Identify which cell holds the provided text, then report its [X, Y] central coordinate. 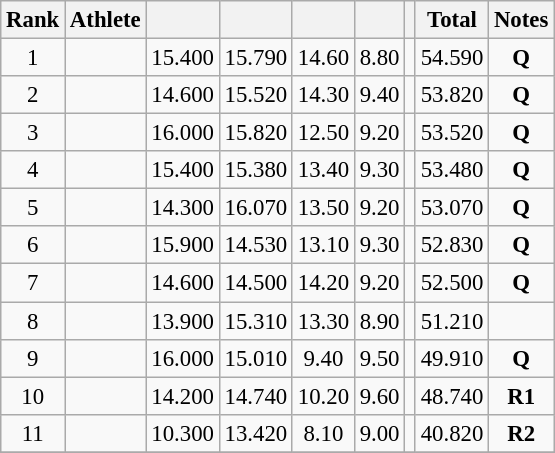
14.20 [323, 283]
48.740 [452, 396]
15.900 [182, 245]
16.070 [256, 208]
40.820 [452, 433]
14.300 [182, 208]
14.30 [323, 95]
53.480 [452, 170]
4 [33, 170]
14.500 [256, 283]
13.50 [323, 208]
53.520 [452, 133]
10.20 [323, 396]
14.530 [256, 245]
5 [33, 208]
6 [33, 245]
14.740 [256, 396]
2 [33, 95]
Rank [33, 20]
52.500 [452, 283]
49.910 [452, 358]
13.30 [323, 321]
1 [33, 58]
13.420 [256, 433]
8.80 [379, 58]
10.300 [182, 433]
9.50 [379, 358]
9 [33, 358]
13.40 [323, 170]
51.210 [452, 321]
8.90 [379, 321]
15.010 [256, 358]
15.790 [256, 58]
13.900 [182, 321]
53.070 [452, 208]
12.50 [323, 133]
7 [33, 283]
10 [33, 396]
15.310 [256, 321]
52.830 [452, 245]
R1 [522, 396]
14.200 [182, 396]
11 [33, 433]
3 [33, 133]
54.590 [452, 58]
Total [452, 20]
R2 [522, 433]
8.10 [323, 433]
53.820 [452, 95]
Athlete [106, 20]
15.380 [256, 170]
15.820 [256, 133]
9.00 [379, 433]
9.60 [379, 396]
15.520 [256, 95]
14.60 [323, 58]
8 [33, 321]
Notes [522, 20]
13.10 [323, 245]
